Detect which cell encompasses the target text, then output its (X, Y) center coordinate. 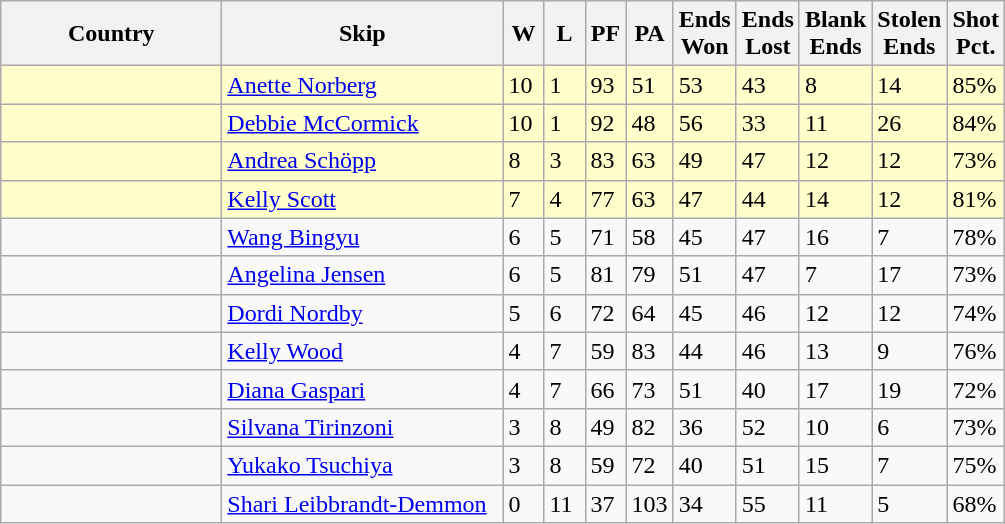
43 (768, 85)
75% (976, 465)
64 (650, 313)
53 (704, 85)
55 (768, 503)
36 (704, 427)
Shari Leibbrandt-Demmon (362, 503)
82 (650, 427)
0 (524, 503)
103 (650, 503)
79 (650, 275)
84% (976, 123)
Country (112, 34)
Blank Ends (835, 34)
58 (650, 237)
PA (650, 34)
15 (835, 465)
71 (606, 237)
Kelly Wood (362, 351)
33 (768, 123)
68% (976, 503)
77 (606, 199)
Yukako Tsuchiya (362, 465)
93 (606, 85)
56 (704, 123)
Debbie McCormick (362, 123)
76% (976, 351)
92 (606, 123)
PF (606, 34)
13 (835, 351)
26 (910, 123)
9 (910, 351)
Ends Won (704, 34)
78% (976, 237)
52 (768, 427)
Wang Bingyu (362, 237)
66 (606, 389)
Stolen Ends (910, 34)
L (564, 34)
Anette Norberg (362, 85)
48 (650, 123)
81% (976, 199)
73 (650, 389)
Andrea Schöpp (362, 161)
34 (704, 503)
W (524, 34)
19 (910, 389)
74% (976, 313)
16 (835, 237)
Kelly Scott (362, 199)
Ends Lost (768, 34)
Diana Gaspari (362, 389)
37 (606, 503)
81 (606, 275)
Dordi Nordby (362, 313)
Shot Pct. (976, 34)
72% (976, 389)
Skip (362, 34)
Angelina Jensen (362, 275)
Silvana Tirinzoni (362, 427)
85% (976, 85)
